Determine the [X, Y] coordinate at the center of the cell enclosing the given text.  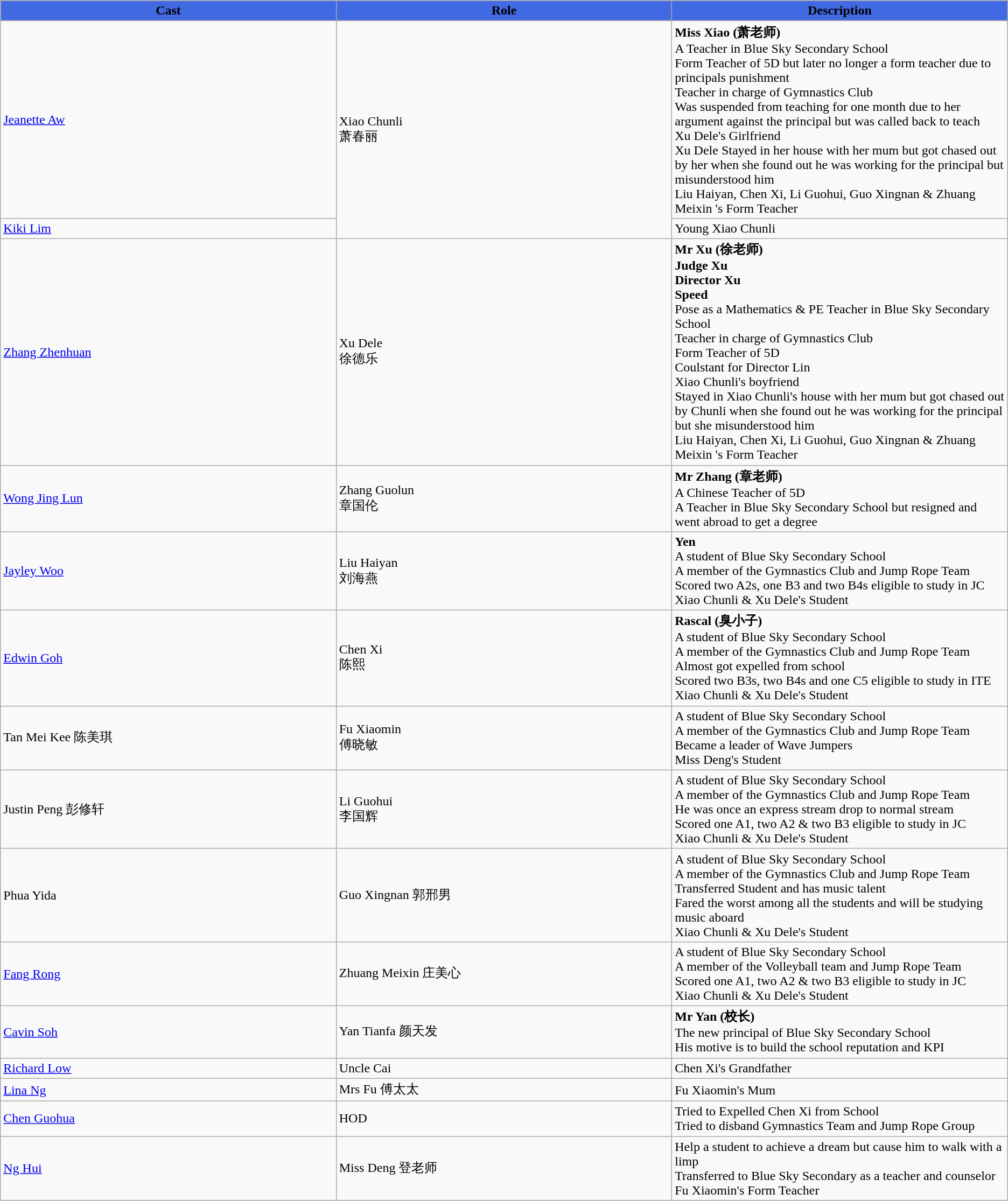
Fang Rong [168, 973]
Yan Tianfa 颜天发 [504, 1031]
Role [504, 11]
Mrs Fu 傅太太 [504, 1090]
Mr Zhang (章老师) A Chinese Teacher of 5D A Teacher in Blue Sky Secondary School but resigned and went abroad to get a degree [840, 498]
Wong Jing Lun [168, 498]
Tried to Expelled Chen Xi from School Tried to disband Gymnastics Team and Jump Rope Group [840, 1119]
A student of Blue Sky Secondary School A member of the Gymnastics Club and Jump Rope Team Became a leader of Wave Jumpers Miss Deng's Student [840, 738]
Ng Hui [168, 1168]
Edwin Goh [168, 658]
Young Xiao Chunli [840, 228]
Chen Xi's Grandfather [840, 1068]
Richard Low [168, 1068]
Fu Xiaomin 傅晓敏 [504, 738]
Cavin Soh [168, 1031]
Chen Xi 陈熙 [504, 658]
Jayley Woo [168, 571]
Chen Guohua [168, 1119]
Justin Peng 彭修轩 [168, 809]
Zhang Guolun 章国伦 [504, 498]
Li Guohui 李国辉 [504, 809]
Jeanette Aw [168, 120]
Zhuang Meixin 庄美心 [504, 973]
Phua Yida [168, 895]
Mr Yan (校长) The new principal of Blue Sky Secondary School His motive is to build the school reputation and KPI [840, 1031]
Miss Deng 登老师 [504, 1168]
HOD [504, 1119]
Kiki Lim [168, 228]
Cast [168, 11]
Xu Dele 徐德乐 [504, 352]
Liu Haiyan 刘海燕 [504, 571]
Guo Xingnan 郭邢男 [504, 895]
Xiao Chunli 萧春丽 [504, 130]
Zhang Zhenhuan [168, 352]
Lina Ng [168, 1090]
Tan Mei Kee 陈美琪 [168, 738]
Fu Xiaomin's Mum [840, 1090]
Description [840, 11]
Uncle Cai [504, 1068]
